Extract the (X, Y) coordinate from the center of the cell holding the provided text.  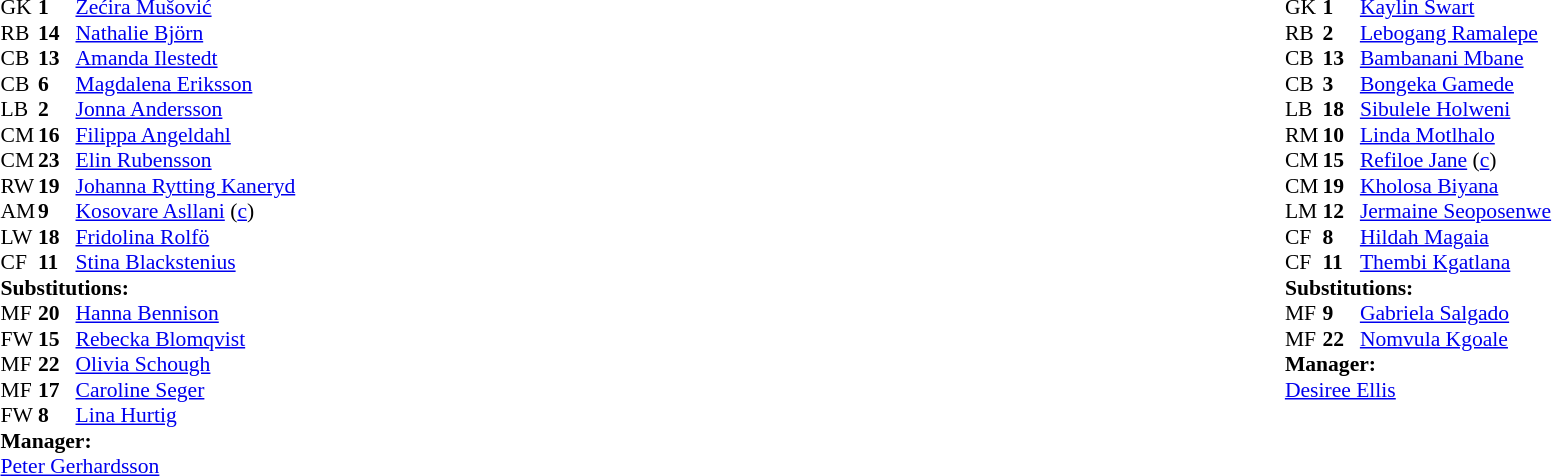
Sibulele Holweni (1456, 109)
Gabriela Salgado (1456, 313)
LW (19, 237)
14 (57, 33)
Magdalena Eriksson (186, 84)
10 (1341, 135)
RW (19, 186)
16 (57, 135)
Caroline Seger (186, 390)
Amanda Ilestedt (186, 59)
Jonna Andersson (186, 109)
Stina Blackstenius (186, 263)
LM (1304, 211)
Jermaine Seoposenwe (1456, 211)
Fridolina Rolfö (186, 237)
6 (57, 84)
Thembi Kgatlana (1456, 263)
Kholosa Biyana (1456, 186)
3 (1341, 84)
RM (1304, 135)
Elin Rubensson (186, 161)
Hanna Bennison (186, 313)
Desiree Ellis (1418, 390)
Linda Motlhalo (1456, 135)
Kosovare Asllani (c) (186, 211)
Hildah Magaia (1456, 237)
Nathalie Björn (186, 33)
Olivia Schough (186, 365)
12 (1341, 211)
Bongeka Gamede (1456, 84)
AM (19, 211)
Lina Hurtig (186, 415)
23 (57, 161)
17 (57, 390)
Johanna Rytting Kaneryd (186, 186)
Filippa Angeldahl (186, 135)
Lebogang Ramalepe (1456, 33)
Nomvula Kgoale (1456, 339)
Bambanani Mbane (1456, 59)
Refiloe Jane (c) (1456, 161)
Rebecka Blomqvist (186, 339)
20 (57, 313)
